Identify which cell holds the provided text, then report its [x, y] central coordinate. 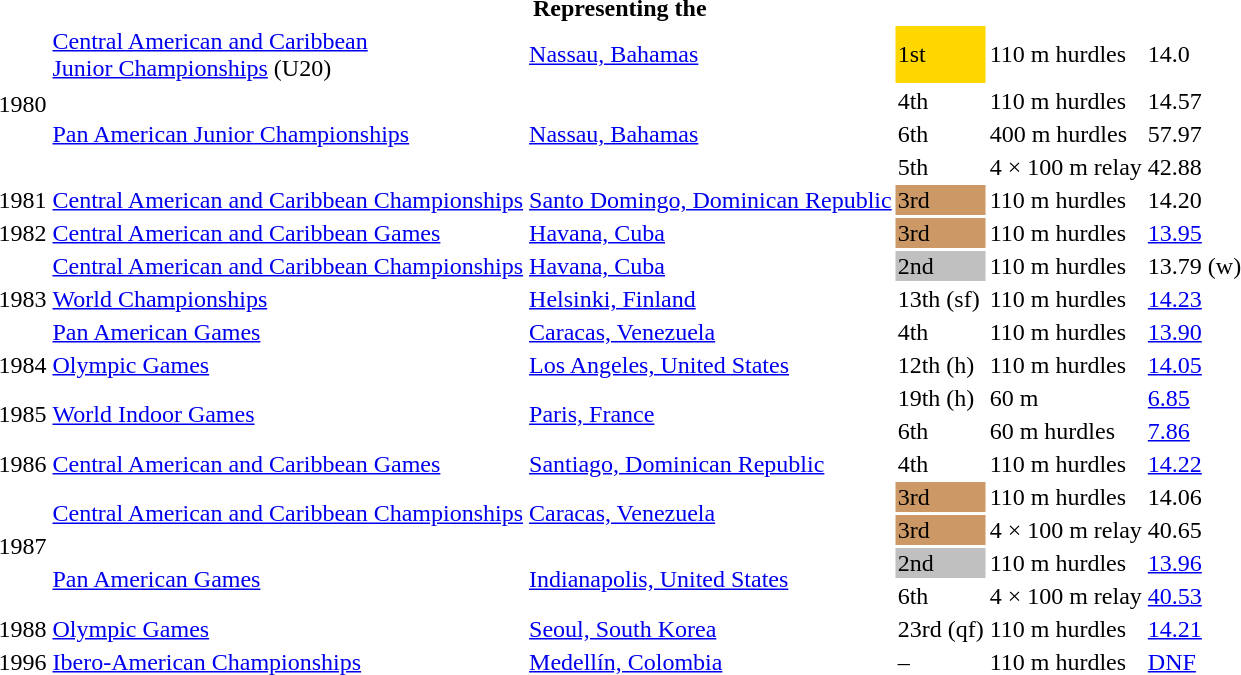
400 m hurdles [1066, 134]
Central American and CaribbeanJunior Championships (U20) [288, 54]
1st [940, 54]
Los Angeles, United States [711, 365]
23rd (qf) [940, 629]
60 m hurdles [1066, 431]
Seoul, South Korea [711, 629]
World Championships [288, 299]
60 m [1066, 398]
World Indoor Games [288, 414]
Indianapolis, United States [711, 580]
Pan American Junior Championships [288, 134]
12th (h) [940, 365]
Santo Domingo, Dominican Republic [711, 200]
Paris, France [711, 414]
Helsinki, Finland [711, 299]
19th (h) [940, 398]
13th (sf) [940, 299]
5th [940, 167]
Santiago, Dominican Republic [711, 464]
